Pinpoint the cell where the given text exists, returning its [X, Y] midpoint coordinate. 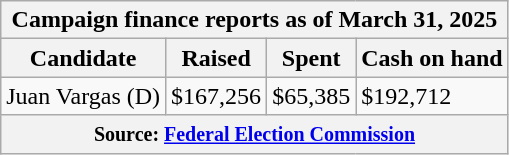
Juan Vargas (D) [84, 96]
Raised [216, 58]
Source: Federal Election Commission [254, 134]
Candidate [84, 58]
$65,385 [312, 96]
Campaign finance reports as of March 31, 2025 [254, 20]
Spent [312, 58]
Cash on hand [432, 58]
$192,712 [432, 96]
$167,256 [216, 96]
